Pinpoint the cell where the given text exists, returning its [X, Y] midpoint coordinate. 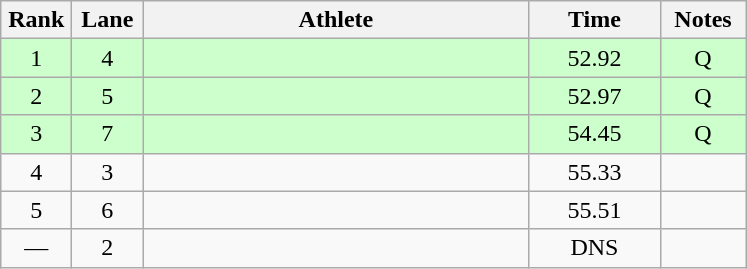
Time [594, 20]
54.45 [594, 134]
Notes [703, 20]
— [36, 248]
52.92 [594, 58]
7 [108, 134]
55.33 [594, 172]
Athlete [336, 20]
Rank [36, 20]
Lane [108, 20]
6 [108, 210]
DNS [594, 248]
55.51 [594, 210]
1 [36, 58]
52.97 [594, 96]
